Pinpoint the cell where the given text exists, returning its [X, Y] midpoint coordinate. 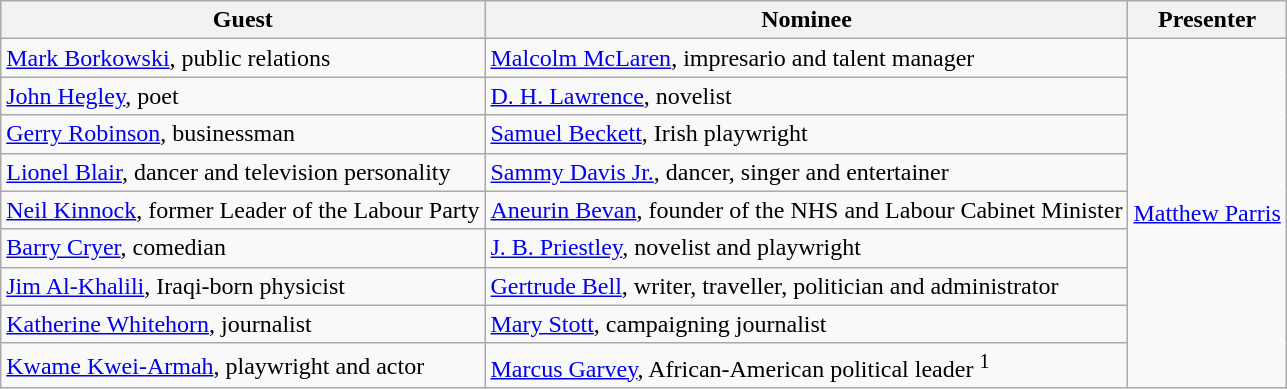
Nominee [806, 20]
Jim Al-Khalili, Iraqi-born physicist [243, 286]
John Hegley, poet [243, 96]
D. H. Lawrence, novelist [806, 96]
Mark Borkowski, public relations [243, 58]
Aneurin Bevan, founder of the NHS and Labour Cabinet Minister [806, 210]
Neil Kinnock, former Leader of the Labour Party [243, 210]
Gerry Robinson, businessman [243, 134]
Barry Cryer, comedian [243, 248]
Sammy Davis Jr., dancer, singer and entertainer [806, 172]
Guest [243, 20]
Samuel Beckett, Irish playwright [806, 134]
Presenter [1207, 20]
Gertrude Bell, writer, traveller, politician and administrator [806, 286]
Marcus Garvey, African-American political leader 1 [806, 366]
Kwame Kwei-Armah, playwright and actor [243, 366]
Matthew Parris [1207, 214]
J. B. Priestley, novelist and playwright [806, 248]
Malcolm McLaren, impresario and talent manager [806, 58]
Lionel Blair, dancer and television personality [243, 172]
Mary Stott, campaigning journalist [806, 324]
Katherine Whitehorn, journalist [243, 324]
